Locate the cell with the specified text and output its (x, y) center coordinate. 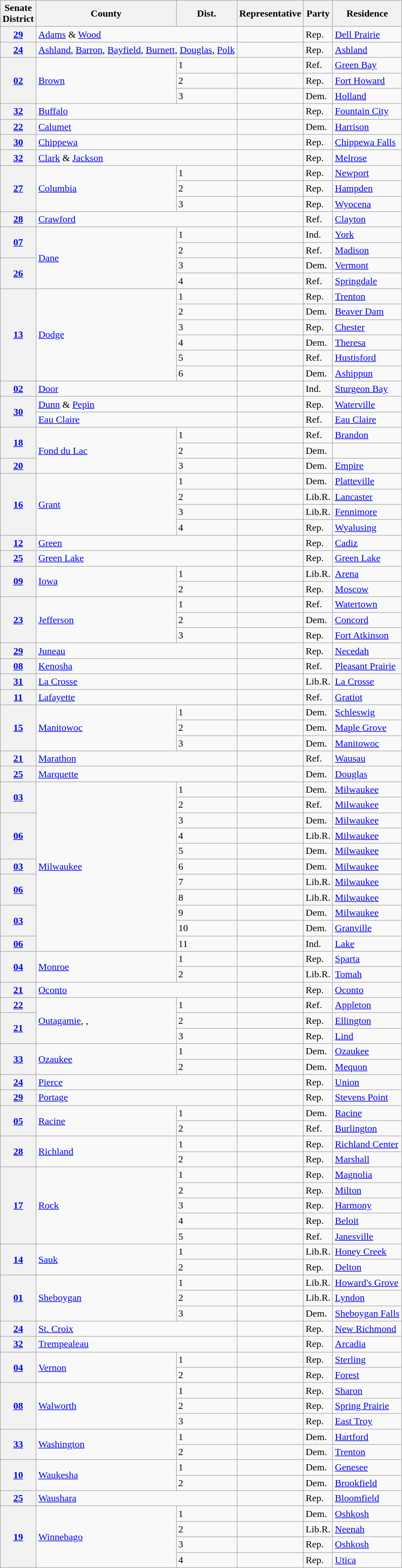
Marathon (136, 759)
Melrose (367, 157)
Spring Prairie (367, 1406)
Winnebago (106, 1537)
Door (136, 389)
Ellington (367, 1021)
Hustisford (367, 358)
Moscow (367, 589)
Residence (367, 14)
Columbia (106, 188)
Arena (367, 574)
Dist. (206, 14)
Chippewa (136, 142)
Pierce (136, 1082)
Necedah (367, 651)
Douglas (367, 774)
09 (18, 581)
17 (18, 1205)
Harmony (367, 1206)
Lafayette (136, 697)
Sharon (367, 1390)
27 (18, 188)
07 (18, 243)
Sheboygan (106, 1298)
Richland (106, 1151)
Fountain City (367, 111)
Waushara (136, 1498)
Ashippun (367, 373)
Fennimore (367, 512)
Sterling (367, 1360)
Fond du Lac (106, 450)
Honey Creek (367, 1252)
31 (18, 681)
Wausau (367, 759)
Brookfield (367, 1483)
Lyndon (367, 1298)
Outagamie, , (106, 1021)
Trempealeau (136, 1344)
Maple Grove (367, 728)
Rock (106, 1205)
Magnolia (367, 1174)
Monroe (106, 967)
Burlington (367, 1128)
Walworth (106, 1406)
Ashland, Barron, Bayfield, Burnett, Douglas, Polk (136, 50)
14 (18, 1260)
Vernon (106, 1367)
Party (318, 14)
01 (18, 1298)
Platteville (367, 481)
Clayton (367, 219)
Green Bay (367, 65)
Beloit (367, 1221)
Howard's Grove (367, 1283)
Pleasant Prairie (367, 666)
Appleton (367, 1005)
Lancaster (367, 497)
Dodge (106, 335)
Janesville (367, 1236)
Empire (367, 466)
Marquette (136, 774)
18 (18, 443)
SenateDistrict (18, 14)
Lake (367, 944)
County (106, 14)
Dane (106, 258)
Sparta (367, 959)
16 (18, 504)
Hampden (367, 188)
Dell Prairie (367, 34)
Granville (367, 928)
Brandon (367, 435)
Marshall (367, 1159)
05 (18, 1121)
Waukesha (106, 1475)
Dunn & Pepin (136, 404)
Milton (367, 1190)
Genesee (367, 1468)
Fort Howard (367, 81)
Richland Center (367, 1144)
26 (18, 273)
Neenah (367, 1529)
Union (367, 1082)
Brown (106, 81)
Sauk (106, 1260)
12 (18, 543)
Schleswig (367, 713)
Newport (367, 173)
Washington (106, 1445)
Beaver Dam (367, 312)
Watertown (367, 604)
Juneau (136, 651)
Adams & Wood (136, 34)
Iowa (106, 581)
13 (18, 335)
Sturgeon Bay (367, 389)
7 (206, 882)
23 (18, 620)
20 (18, 466)
Mequon (367, 1067)
Sheboygan Falls (367, 1313)
Arcadia (367, 1344)
Representative (270, 14)
Holland (367, 96)
Tomah (367, 974)
Gratiot (367, 697)
19 (18, 1537)
East Troy (367, 1421)
Utica (367, 1560)
Grant (106, 504)
Cadiz (367, 543)
Ashland (367, 50)
Wyocena (367, 204)
Theresa (367, 343)
8 (206, 897)
Fort Atkinson (367, 635)
Harrison (367, 127)
Delton (367, 1267)
York (367, 235)
New Richmond (367, 1329)
Lind (367, 1036)
Buffalo (136, 111)
Forest (367, 1375)
Green (136, 543)
Portage (136, 1098)
Crawford (136, 219)
St. Croix (136, 1329)
Chester (367, 327)
15 (18, 728)
Vermont (367, 266)
Springdale (367, 281)
Kenosha (136, 666)
Chippewa Falls (367, 142)
9 (206, 913)
Jefferson (106, 620)
Calumet (136, 127)
Clark & Jackson (136, 157)
Stevens Point (367, 1098)
Hartford (367, 1437)
Wyalusing (367, 528)
Bloomfield (367, 1498)
Madison (367, 250)
Waterville (367, 404)
Concord (367, 620)
